Return (x, y) of the center of cell containing provided text 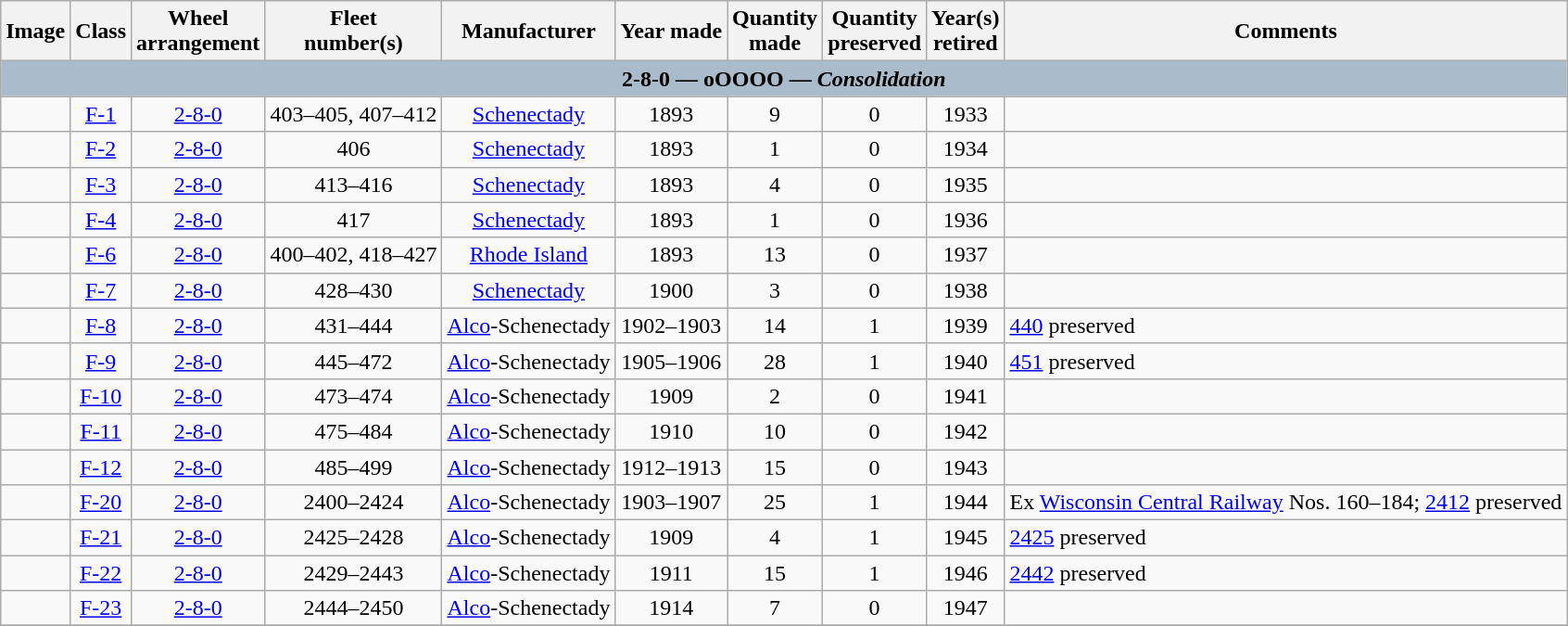
451 preserved (1286, 361)
2442 preserved (1286, 573)
1947 (966, 608)
F-20 (101, 503)
1940 (966, 361)
473–474 (354, 396)
1935 (966, 185)
10 (775, 431)
431–444 (354, 326)
F-6 (101, 255)
Comments (1286, 32)
2429–2443 (354, 573)
1937 (966, 255)
2425 preserved (1286, 538)
Quantitymade (775, 32)
25 (775, 503)
1900 (671, 290)
1912–1913 (671, 466)
445–472 (354, 361)
1914 (671, 608)
2 (775, 396)
1938 (966, 290)
F-11 (101, 431)
Ex Wisconsin Central Railway Nos. 160–184; 2412 preserved (1286, 503)
Fleetnumber(s) (354, 32)
28 (775, 361)
Quantitypreserved (875, 32)
9 (775, 114)
1902–1903 (671, 326)
1942 (966, 431)
F-4 (101, 220)
F-8 (101, 326)
413–416 (354, 185)
440 preserved (1286, 326)
475–484 (354, 431)
Year made (671, 32)
F-9 (101, 361)
F-2 (101, 149)
406 (354, 149)
14 (775, 326)
485–499 (354, 466)
3 (775, 290)
403–405, 407–412 (354, 114)
1943 (966, 466)
2400–2424 (354, 503)
Image (35, 32)
13 (775, 255)
1945 (966, 538)
F-3 (101, 185)
2425–2428 (354, 538)
1944 (966, 503)
F-1 (101, 114)
7 (775, 608)
1934 (966, 149)
417 (354, 220)
1941 (966, 396)
1946 (966, 573)
F-7 (101, 290)
Class (101, 32)
2444–2450 (354, 608)
1903–1907 (671, 503)
1936 (966, 220)
Rhode Island (528, 255)
F-23 (101, 608)
1905–1906 (671, 361)
Year(s)retired (966, 32)
F-22 (101, 573)
1911 (671, 573)
Wheelarrangement (198, 32)
F-21 (101, 538)
428–430 (354, 290)
1933 (966, 114)
F-12 (101, 466)
1939 (966, 326)
Manufacturer (528, 32)
1910 (671, 431)
400–402, 418–427 (354, 255)
F-10 (101, 396)
2-8-0 — oOOOO — Consolidation (784, 79)
